Search for the cell housing the specified text and yield its [X, Y] center coordinate. 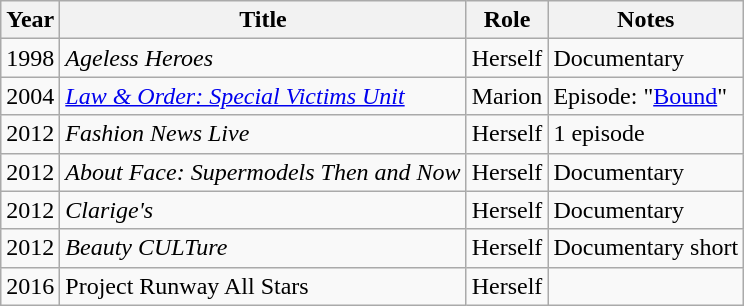
Title [263, 20]
Year [30, 20]
2004 [30, 96]
Beauty CULTure [263, 248]
Law & Order: Special Victims Unit [263, 96]
Clarige's [263, 210]
Fashion News Live [263, 134]
Notes [646, 20]
Episode: "Bound" [646, 96]
1 episode [646, 134]
1998 [30, 58]
2016 [30, 286]
Role [507, 20]
Project Runway All Stars [263, 286]
Ageless Heroes [263, 58]
About Face: Supermodels Then and Now [263, 172]
Documentary short [646, 248]
Marion [507, 96]
